From the cell containing the given text, extract its center point as [x, y] coordinate. 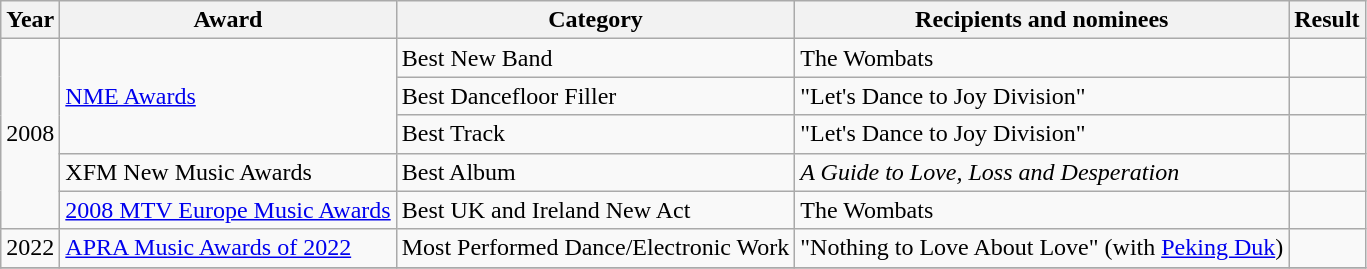
2008 MTV Europe Music Awards [228, 210]
Category [596, 20]
APRA Music Awards of 2022 [228, 248]
Result [1327, 20]
Best Album [596, 172]
Most Performed Dance/Electronic Work [596, 248]
2022 [30, 248]
Best New Band [596, 58]
Award [228, 20]
Best UK and Ireland New Act [596, 210]
Best Dancefloor Filler [596, 96]
"Nothing to Love About Love" (with Peking Duk) [1042, 248]
XFM New Music Awards [228, 172]
2008 [30, 134]
Recipients and nominees [1042, 20]
A Guide to Love, Loss and Desperation [1042, 172]
Year [30, 20]
Best Track [596, 134]
NME Awards [228, 96]
